Search for the cell housing the specified text and yield its [x, y] center coordinate. 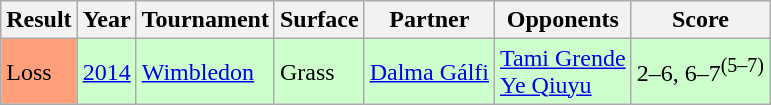
Opponents [564, 20]
Partner [429, 20]
Dalma Gálfi [429, 72]
Surface [319, 20]
Wimbledon [205, 72]
2–6, 6–7(5–7) [700, 72]
Tournament [205, 20]
Grass [319, 72]
2014 [106, 72]
Tami Grende Ye Qiuyu [564, 72]
Year [106, 20]
Score [700, 20]
Result [39, 20]
Loss [39, 72]
